Pinpoint the cell where the given text exists, returning its (X, Y) midpoint coordinate. 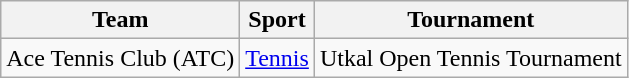
Utkal Open Tennis Tournament (470, 58)
Tennis (278, 58)
Tournament (470, 20)
Ace Tennis Club (ATC) (120, 58)
Team (120, 20)
Sport (278, 20)
